Scan for the cell matching the given text and deliver its [X, Y] coordinate at center. 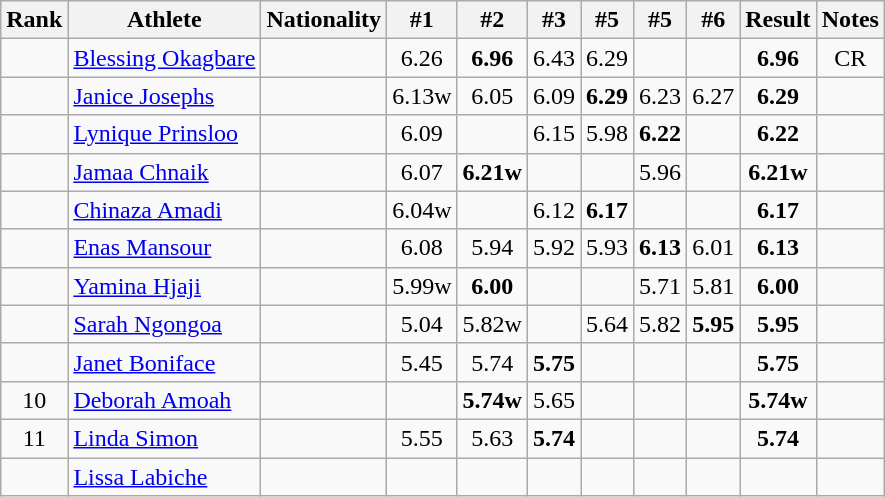
Blessing Okagbare [164, 58]
6.12 [554, 210]
10 [34, 400]
Janet Boniface [164, 362]
CR [850, 58]
Lynique Prinsloo [164, 134]
6.07 [422, 172]
Chinaza Amadi [164, 210]
5.98 [606, 134]
5.82w [492, 324]
6.15 [554, 134]
Sarah Ngongoa [164, 324]
6.13w [422, 96]
#2 [492, 20]
5.94 [492, 248]
Linda Simon [164, 438]
5.65 [554, 400]
Result [778, 20]
Enas Mansour [164, 248]
Rank [34, 20]
6.26 [422, 58]
5.92 [554, 248]
6.27 [714, 96]
6.08 [422, 248]
5.55 [422, 438]
5.71 [660, 286]
#3 [554, 20]
Athlete [164, 20]
6.04w [422, 210]
6.23 [660, 96]
Nationality [324, 20]
5.63 [492, 438]
5.93 [606, 248]
6.43 [554, 58]
#1 [422, 20]
6.01 [714, 248]
5.96 [660, 172]
5.04 [422, 324]
Yamina Hjaji [164, 286]
Deborah Amoah [164, 400]
5.64 [606, 324]
Jamaa Chnaik [164, 172]
11 [34, 438]
Janice Josephs [164, 96]
Notes [850, 20]
5.82 [660, 324]
Lissa Labiche [164, 477]
5.81 [714, 286]
6.05 [492, 96]
5.45 [422, 362]
5.99w [422, 286]
#6 [714, 20]
